Detect which cell encompasses the target text, then output its [X, Y] center coordinate. 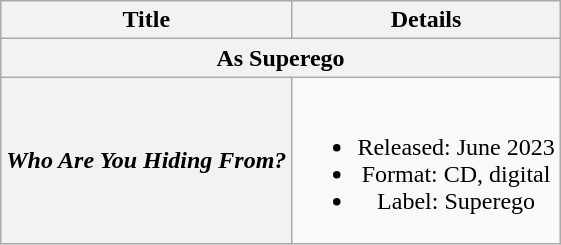
Title [146, 20]
Released: June 2023Format: CD, digitalLabel: Superego [426, 160]
Who Are You Hiding From? [146, 160]
As Superego [281, 58]
Details [426, 20]
